Output the (x, y) coordinate of the center of the cell containing the given text.  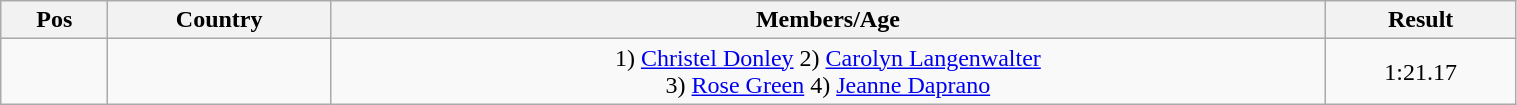
Members/Age (828, 20)
1:21.17 (1420, 72)
1) Christel Donley 2) Carolyn Langenwalter 3) Rose Green 4) Jeanne Daprano (828, 72)
Pos (54, 20)
Country (220, 20)
Result (1420, 20)
